Scan for the cell matching the given text and deliver its [X, Y] coordinate at center. 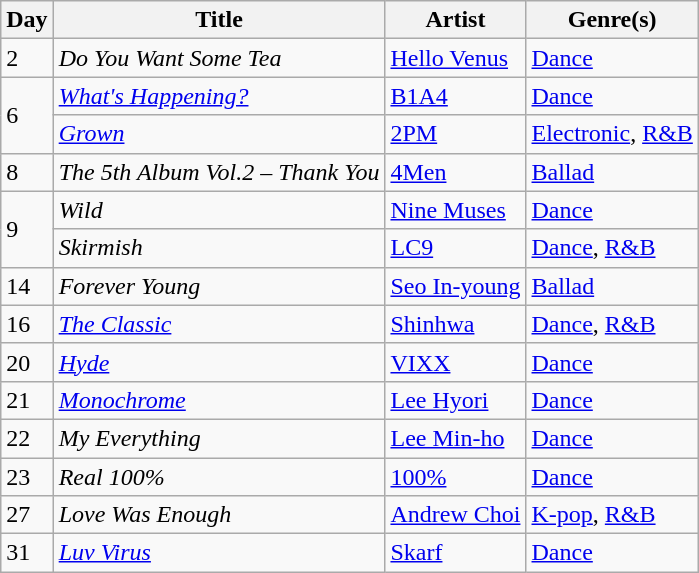
100% [456, 477]
Skarf [456, 553]
Love Was Enough [219, 515]
K-pop, R&B [612, 515]
20 [27, 362]
23 [27, 477]
Electronic, R&B [612, 134]
2 [27, 58]
14 [27, 286]
Monochrome [219, 400]
31 [27, 553]
Seo In-young [456, 286]
B1A4 [456, 96]
The 5th Album Vol.2 – Thank You [219, 172]
Title [219, 20]
27 [27, 515]
What's Happening? [219, 96]
21 [27, 400]
Shinhwa [456, 324]
16 [27, 324]
Luv Virus [219, 553]
Nine Muses [456, 210]
Skirmish [219, 248]
9 [27, 229]
My Everything [219, 438]
Hello Venus [456, 58]
Andrew Choi [456, 515]
Forever Young [219, 286]
Grown [219, 134]
Lee Hyori [456, 400]
Do You Want Some Tea [219, 58]
4Men [456, 172]
VIXX [456, 362]
The Classic [219, 324]
Day [27, 20]
Real 100% [219, 477]
6 [27, 115]
22 [27, 438]
LC9 [456, 248]
Hyde [219, 362]
Wild [219, 210]
Artist [456, 20]
Genre(s) [612, 20]
2PM [456, 134]
8 [27, 172]
Lee Min-ho [456, 438]
